Provide the [X, Y] coordinate of the cell's center where the given text is located.  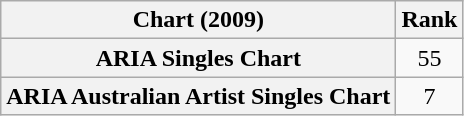
Rank [430, 20]
55 [430, 58]
ARIA Australian Artist Singles Chart [198, 96]
7 [430, 96]
ARIA Singles Chart [198, 58]
Chart (2009) [198, 20]
